Determine the (X, Y) coordinate at the center of the cell enclosing the given text.  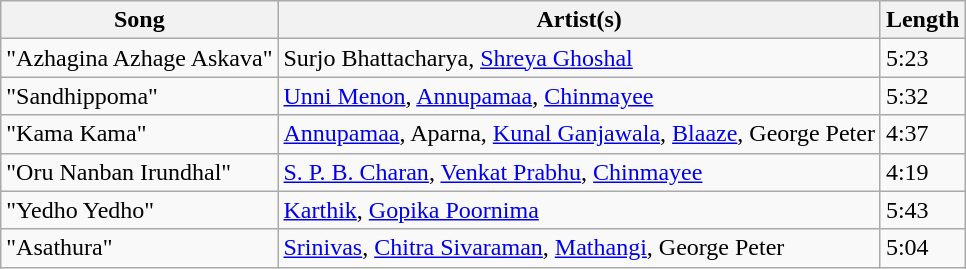
Karthik, Gopika Poornima (579, 210)
4:37 (922, 134)
"Kama Kama" (140, 134)
"Sandhippoma" (140, 96)
5:32 (922, 96)
Surjo Bhattacharya, Shreya Ghoshal (579, 58)
4:19 (922, 172)
Srinivas, Chitra Sivaraman, Mathangi, George Peter (579, 248)
Unni Menon, Annupamaa, Chinmayee (579, 96)
Annupamaa, Aparna, Kunal Ganjawala, Blaaze, George Peter (579, 134)
Song (140, 20)
"Yedho Yedho" (140, 210)
"Asathura" (140, 248)
Length (922, 20)
S. P. B. Charan, Venkat Prabhu, Chinmayee (579, 172)
5:43 (922, 210)
"Azhagina Azhage Askava" (140, 58)
5:04 (922, 248)
"Oru Nanban Irundhal" (140, 172)
5:23 (922, 58)
Artist(s) (579, 20)
